Provide the (X, Y) coordinate of the cell's center where the given text is located.  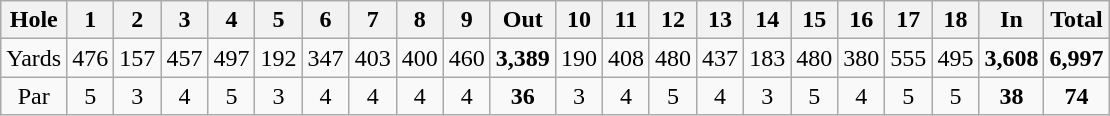
Par (34, 96)
38 (1012, 96)
7 (372, 20)
Hole (34, 20)
6 (326, 20)
400 (420, 58)
In (1012, 20)
18 (956, 20)
476 (90, 58)
74 (1076, 96)
457 (184, 58)
460 (466, 58)
8 (420, 20)
408 (626, 58)
6,997 (1076, 58)
10 (578, 20)
555 (908, 58)
Out (522, 20)
183 (768, 58)
1 (90, 20)
Yards (34, 58)
2 (138, 20)
497 (232, 58)
14 (768, 20)
157 (138, 58)
36 (522, 96)
192 (278, 58)
13 (720, 20)
Total (1076, 20)
12 (672, 20)
17 (908, 20)
3,608 (1012, 58)
15 (814, 20)
190 (578, 58)
16 (862, 20)
347 (326, 58)
437 (720, 58)
3,389 (522, 58)
495 (956, 58)
9 (466, 20)
403 (372, 58)
11 (626, 20)
380 (862, 58)
